From the cell containing the given text, extract its center point as [x, y] coordinate. 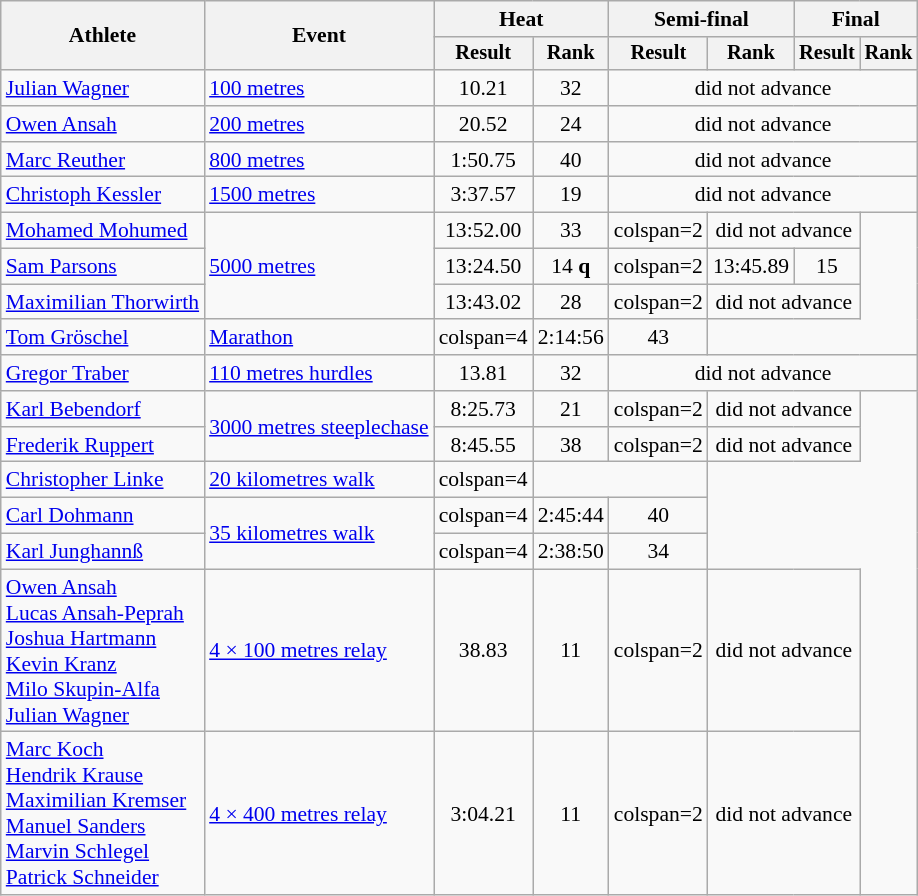
4 × 400 metres relay [319, 814]
13:45.89 [751, 267]
200 metres [319, 124]
Event [319, 36]
Gregor Traber [102, 373]
Heat [522, 19]
35 kilometres walk [319, 534]
14 q [571, 267]
3000 metres steeplechase [319, 426]
15 [827, 267]
21 [571, 409]
100 metres [319, 88]
2:14:56 [571, 338]
13:43.02 [484, 302]
13:24.50 [484, 267]
Marc Reuther [102, 160]
1:50.75 [484, 160]
800 metres [319, 160]
20 kilometres walk [319, 480]
Marc KochHendrik KrauseMaximilian KremserManuel SandersMarvin SchlegelPatrick Schneider [102, 814]
33 [571, 231]
Karl Bebendorf [102, 409]
1500 metres [319, 195]
Owen Ansah [102, 124]
Final [856, 19]
Christopher Linke [102, 480]
10.21 [484, 88]
43 [658, 338]
13.81 [484, 373]
3:37.57 [484, 195]
Carl Dohmann [102, 516]
13:52.00 [484, 231]
Sam Parsons [102, 267]
4 × 100 metres relay [319, 650]
Semi-final [702, 19]
Athlete [102, 36]
38 [571, 445]
3:04.21 [484, 814]
Maximilian Thorwirth [102, 302]
Mohamed Mohumed [102, 231]
34 [658, 552]
8:45.55 [484, 445]
20.52 [484, 124]
8:25.73 [484, 409]
28 [571, 302]
110 metres hurdles [319, 373]
19 [571, 195]
2:45:44 [571, 516]
Julian Wagner [102, 88]
38.83 [484, 650]
Christoph Kessler [102, 195]
Owen AnsahLucas Ansah-PeprahJoshua HartmannKevin KranzMilo Skupin-AlfaJulian Wagner [102, 650]
Frederik Ruppert [102, 445]
Karl Junghannß [102, 552]
5000 metres [319, 266]
Tom Gröschel [102, 338]
Marathon [319, 338]
24 [571, 124]
2:38:50 [571, 552]
